Locate the cell with the specified text and output its (x, y) center coordinate. 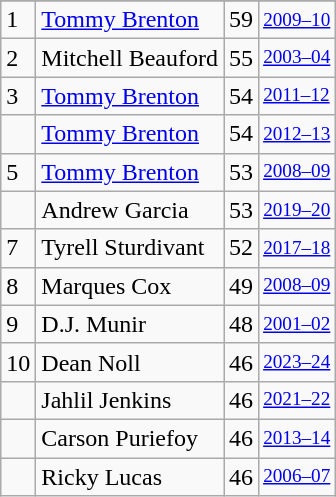
Jahlil Jenkins (130, 400)
55 (242, 58)
Mitchell Beauford (130, 58)
2023–24 (297, 362)
Tyrell Sturdivant (130, 248)
Andrew Garcia (130, 210)
2003–04 (297, 58)
2017–18 (297, 248)
49 (242, 286)
Carson Puriefoy (130, 438)
7 (18, 248)
48 (242, 324)
2 (18, 58)
2013–14 (297, 438)
Marques Cox (130, 286)
D.J. Munir (130, 324)
8 (18, 286)
59 (242, 20)
10 (18, 362)
1 (18, 20)
9 (18, 324)
2001–02 (297, 324)
52 (242, 248)
2019–20 (297, 210)
2009–10 (297, 20)
Ricky Lucas (130, 477)
2012–13 (297, 134)
2021–22 (297, 400)
5 (18, 172)
2011–12 (297, 96)
Dean Noll (130, 362)
3 (18, 96)
2006–07 (297, 477)
